Return (x, y) of the center of cell containing provided text 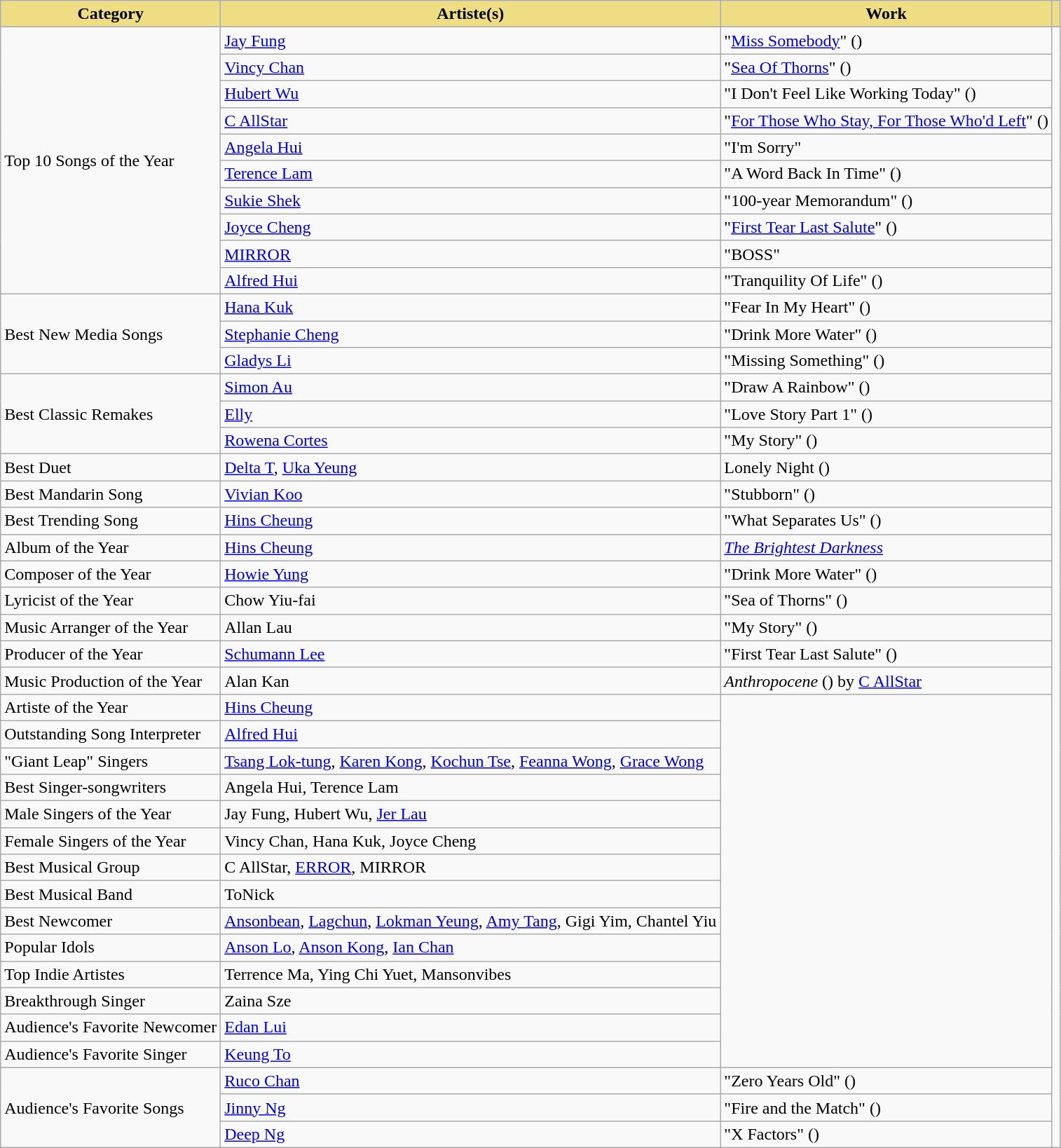
Stephanie Cheng (471, 334)
MIRROR (471, 254)
Popular Idols (111, 948)
Best Newcomer (111, 921)
Terence Lam (471, 174)
"Fire and the Match" () (887, 1107)
Lonely Night () (887, 467)
Composer of the Year (111, 574)
"BOSS" (887, 254)
Allan Lau (471, 627)
Edan Lui (471, 1027)
Audience's Favorite Songs (111, 1107)
Zaina Sze (471, 1001)
Best Mandarin Song (111, 494)
Best New Media Songs (111, 334)
"I'm Sorry" (887, 147)
Ruco Chan (471, 1081)
"I Don't Feel Like Working Today" () (887, 94)
Chow Yiu-fai (471, 601)
"Sea Of Thorns" () (887, 67)
Keung To (471, 1054)
Jay Fung (471, 41)
Jinny Ng (471, 1107)
"What Separates Us" () (887, 521)
Music Arranger of the Year (111, 627)
Hubert Wu (471, 94)
Female Singers of the Year (111, 841)
Best Classic Remakes (111, 414)
Album of the Year (111, 547)
Lyricist of the Year (111, 601)
Joyce Cheng (471, 227)
Breakthrough Singer (111, 1001)
"For Those Who Stay, For Those Who'd Left" () (887, 121)
Best Trending Song (111, 521)
Best Musical Band (111, 894)
"100-year Memorandum" () (887, 200)
Outstanding Song Interpreter (111, 734)
"Stubborn" () (887, 494)
"Miss Somebody" () (887, 41)
Top 10 Songs of the Year (111, 161)
Gladys Li (471, 361)
"X Factors" () (887, 1134)
Deep Ng (471, 1134)
Best Singer-songwriters (111, 788)
Top Indie Artistes (111, 974)
"Giant Leap" Singers (111, 760)
Category (111, 14)
Delta T, Uka Yeung (471, 467)
"Draw A Rainbow" () (887, 388)
Rowena Cortes (471, 441)
Work (887, 14)
Angela Hui, Terence Lam (471, 788)
Terrence Ma, Ying Chi Yuet, Mansonvibes (471, 974)
Alan Kan (471, 681)
Angela Hui (471, 147)
Vincy Chan, Hana Kuk, Joyce Cheng (471, 841)
Vincy Chan (471, 67)
"Sea of Thorns" () (887, 601)
Sukie Shek (471, 200)
"Love Story Part 1" () (887, 414)
Anson Lo, Anson Kong, Ian Chan (471, 948)
Music Production of the Year (111, 681)
Vivian Koo (471, 494)
Audience's Favorite Newcomer (111, 1027)
Howie Yung (471, 574)
Hana Kuk (471, 307)
The Brightest Darkness (887, 547)
Ansonbean, Lagchun, Lokman Yeung, Amy Tang, Gigi Yim, Chantel Yiu (471, 921)
Artiste of the Year (111, 707)
"A Word Back In Time" () (887, 174)
Artiste(s) (471, 14)
Male Singers of the Year (111, 814)
Best Musical Group (111, 868)
C AllStar, ERROR, MIRROR (471, 868)
C AllStar (471, 121)
Elly (471, 414)
Jay Fung, Hubert Wu, Jer Lau (471, 814)
"Fear In My Heart" () (887, 307)
Simon Au (471, 388)
ToNick (471, 894)
Audience's Favorite Singer (111, 1054)
"Tranquility Of Life" () (887, 280)
Best Duet (111, 467)
Tsang Lok-tung, Karen Kong, Kochun Tse, Feanna Wong, Grace Wong (471, 760)
Schumann Lee (471, 654)
"Zero Years Old" () (887, 1081)
Producer of the Year (111, 654)
Anthropocene () by C AllStar (887, 681)
"Missing Something" () (887, 361)
